Locate the cell with the specified text and output its [x, y] center coordinate. 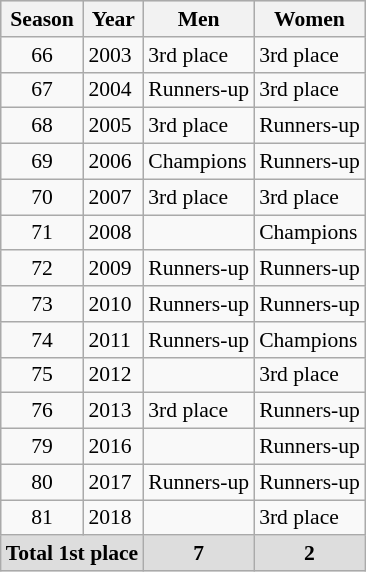
68 [42, 126]
2005 [113, 126]
71 [42, 233]
7 [198, 554]
Season [42, 19]
69 [42, 162]
2008 [113, 233]
73 [42, 304]
76 [42, 411]
74 [42, 340]
Women [310, 19]
2016 [113, 447]
2003 [113, 55]
2013 [113, 411]
2017 [113, 482]
67 [42, 90]
Total 1st place [72, 554]
75 [42, 375]
Year [113, 19]
66 [42, 55]
80 [42, 482]
2004 [113, 90]
72 [42, 269]
Men [198, 19]
2010 [113, 304]
2006 [113, 162]
2009 [113, 269]
2007 [113, 197]
2012 [113, 375]
79 [42, 447]
70 [42, 197]
2018 [113, 518]
81 [42, 518]
2 [310, 554]
2011 [113, 340]
